Determine the (x, y) coordinate at the center of the cell enclosing the given text.  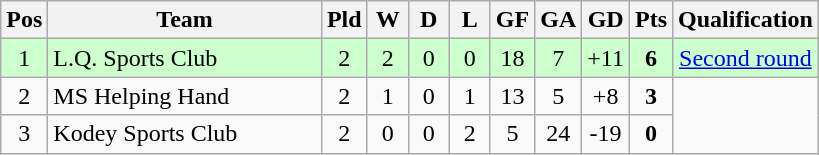
GD (606, 20)
Team (185, 20)
GA (558, 20)
MS Helping Hand (185, 96)
Kodey Sports Club (185, 134)
L.Q. Sports Club (185, 58)
Pos (24, 20)
Pld (344, 20)
13 (512, 96)
W (388, 20)
7 (558, 58)
D (428, 20)
+8 (606, 96)
-19 (606, 134)
6 (650, 58)
L (470, 20)
Pts (650, 20)
24 (558, 134)
Second round (746, 58)
GF (512, 20)
Qualification (746, 20)
18 (512, 58)
+11 (606, 58)
